Capture the cell that displays the provided text and extract its [x, y] central coordinate. 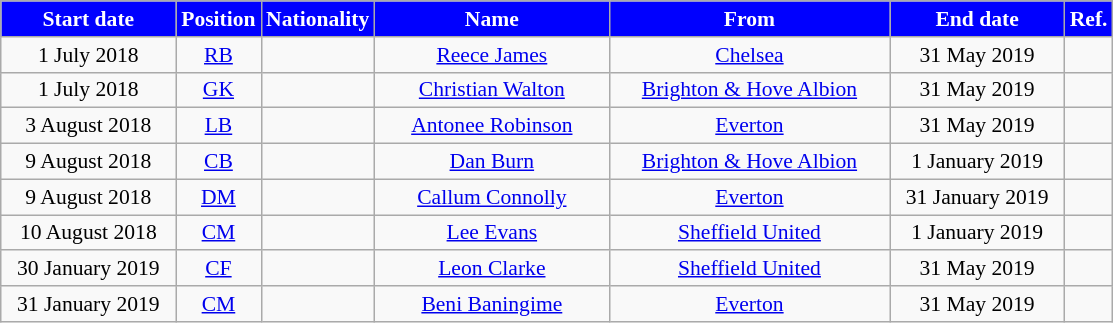
Callum Connolly [492, 197]
Ref. [1089, 19]
Nationality [318, 19]
Reece James [492, 55]
LB [218, 126]
From [749, 19]
GK [218, 90]
3 August 2018 [88, 126]
RB [218, 55]
Dan Burn [492, 162]
CB [218, 162]
Name [492, 19]
End date [978, 19]
Chelsea [749, 55]
Leon Clarke [492, 269]
Position [218, 19]
10 August 2018 [88, 233]
Antonee Robinson [492, 126]
DM [218, 197]
Start date [88, 19]
Christian Walton [492, 90]
30 January 2019 [88, 269]
Beni Baningime [492, 304]
Lee Evans [492, 233]
CF [218, 269]
